Find where the given text appears and provide that cell's center as [X, Y] coordinate. 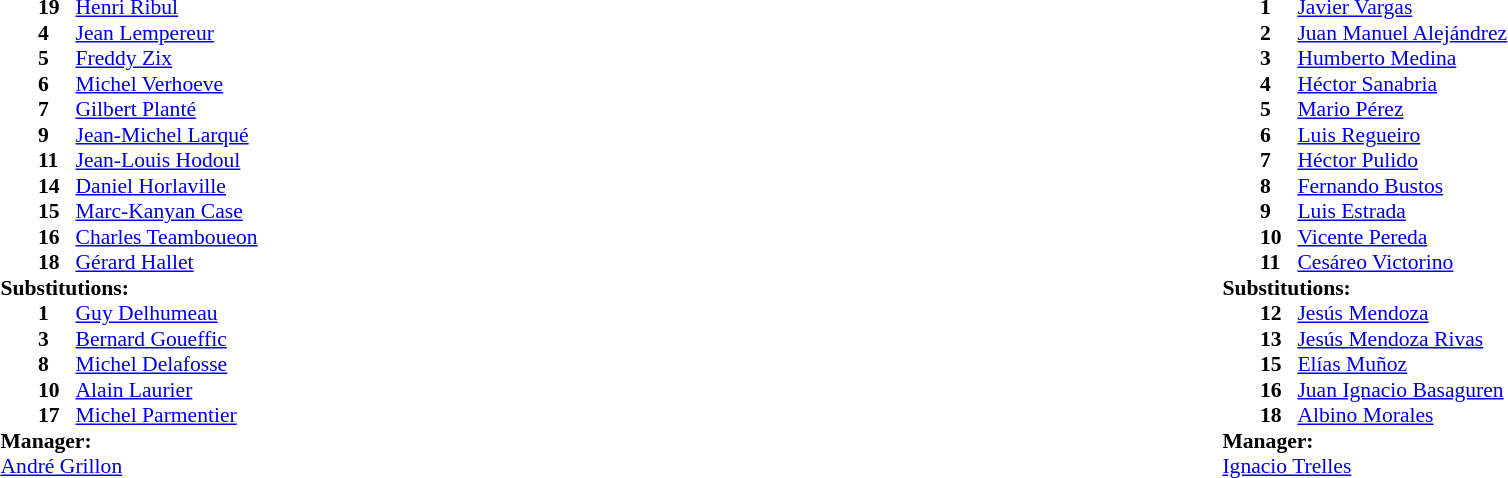
Mario Pérez [1402, 109]
Guy Delhumeau [167, 313]
Michel Delafosse [167, 365]
Jean-Louis Hodoul [167, 161]
Marc-Kanyan Case [167, 211]
Héctor Sanabria [1402, 84]
Fernando Bustos [1402, 186]
Charles Teamboueon [167, 237]
Humberto Medina [1402, 59]
Jean-Michel Larqué [167, 135]
1 [57, 313]
Gérard Hallet [167, 263]
Cesáreo Victorino [1402, 263]
Michel Parmentier [167, 415]
Jean Lempereur [167, 33]
2 [1279, 33]
Alain Laurier [167, 390]
Jesús Mendoza Rivas [1402, 339]
Freddy Zix [167, 59]
17 [57, 415]
13 [1279, 339]
Elías Muñoz [1402, 365]
Bernard Goueffic [167, 339]
Gilbert Planté [167, 109]
Héctor Pulido [1402, 161]
Albino Morales [1402, 415]
12 [1279, 313]
Daniel Horlaville [167, 186]
Jesús Mendoza [1402, 313]
Juan Manuel Alejándrez [1402, 33]
Juan Ignacio Basaguren [1402, 390]
Vicente Pereda [1402, 237]
Luis Regueiro [1402, 135]
Michel Verhoeve [167, 84]
14 [57, 186]
Luis Estrada [1402, 211]
